Return [X, Y] of the center of cell containing provided text 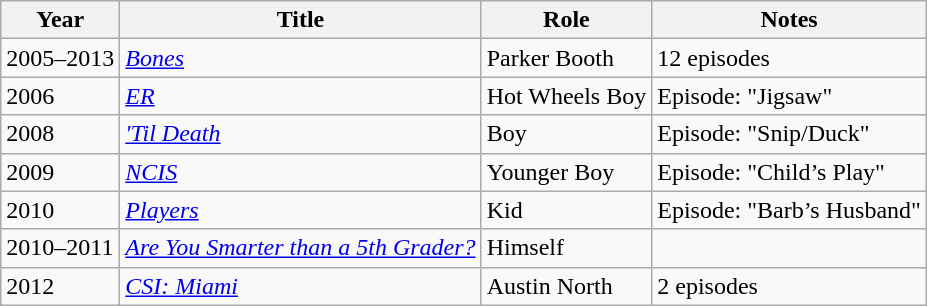
Year [60, 20]
2 episodes [790, 286]
Parker Booth [566, 58]
ER [300, 96]
Younger Boy [566, 172]
NCIS [300, 172]
2012 [60, 286]
Bones [300, 58]
Hot Wheels Boy [566, 96]
Episode: "Barb’s Husband" [790, 210]
Are You Smarter than a 5th Grader? [300, 248]
2006 [60, 96]
Austin North [566, 286]
Episode: "Snip/Duck" [790, 134]
'Til Death [300, 134]
Boy [566, 134]
12 episodes [790, 58]
Players [300, 210]
CSI: Miami [300, 286]
Himself [566, 248]
2010 [60, 210]
Title [300, 20]
Role [566, 20]
2009 [60, 172]
Episode: "Jigsaw" [790, 96]
2010–2011 [60, 248]
Notes [790, 20]
Episode: "Child’s Play" [790, 172]
Kid [566, 210]
2005–2013 [60, 58]
2008 [60, 134]
